Extract the (x, y) coordinate from the center of the cell holding the provided text.  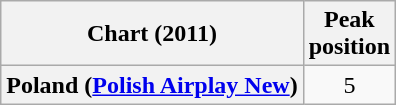
Chart (2011) (152, 34)
5 (349, 85)
Peakposition (349, 34)
Poland (Polish Airplay New) (152, 85)
